Provide the (x, y) coordinate of the cell's center where the given text is located.  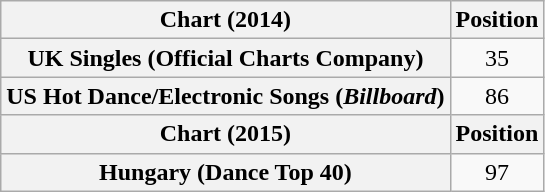
97 (497, 172)
US Hot Dance/Electronic Songs (Billboard) (226, 96)
86 (497, 96)
35 (497, 58)
Chart (2014) (226, 20)
Chart (2015) (226, 134)
Hungary (Dance Top 40) (226, 172)
UK Singles (Official Charts Company) (226, 58)
